For the text-containing cell, return its midpoint in (X, Y) coordinate format. 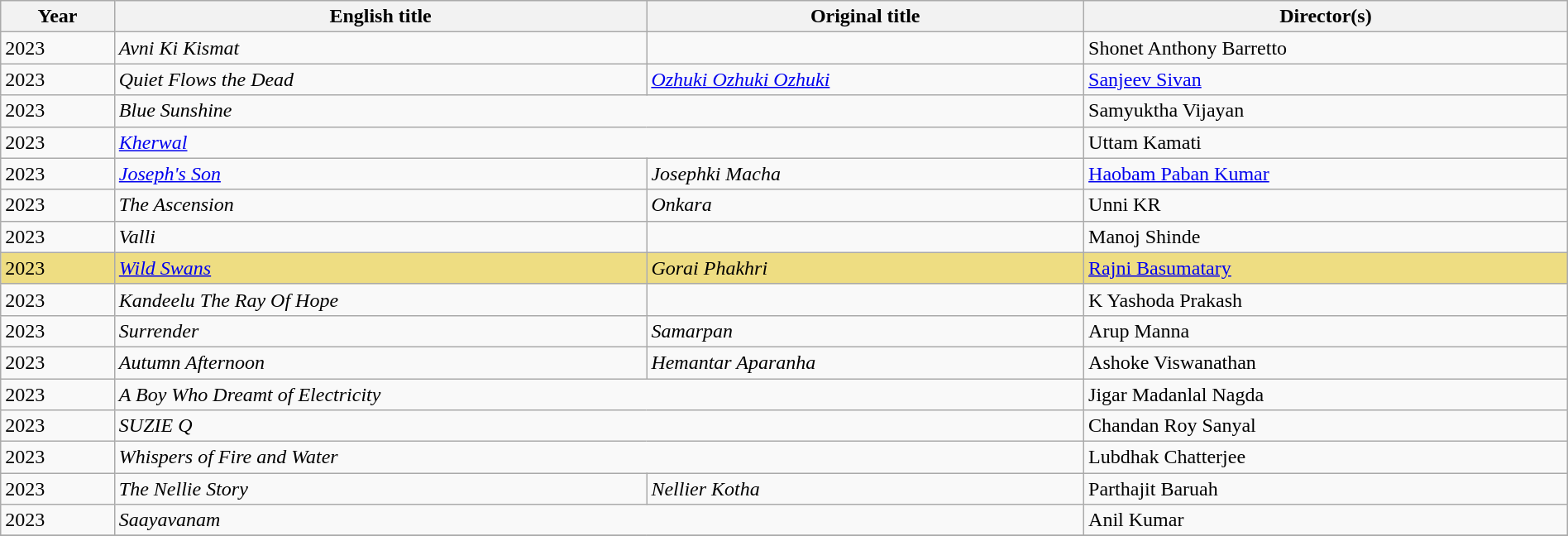
Arup Manna (1327, 331)
Rajni Basumatary (1327, 268)
English title (380, 17)
Parthajit Baruah (1327, 489)
Gorai Phakhri (865, 268)
Sanjeev Sivan (1327, 79)
Kandeelu The Ray Of Hope (380, 299)
Onkara (865, 205)
Samyuktha Vijayan (1327, 111)
Wild Swans (380, 268)
Josephki Macha (865, 174)
Quiet Flows the Dead (380, 79)
Unni KR (1327, 205)
A Boy Who Dreamt of Electricity (599, 395)
Blue Sunshine (599, 111)
Haobam Paban Kumar (1327, 174)
Lubdhak Chatterjee (1327, 457)
Shonet Anthony Barretto (1327, 48)
The Ascension (380, 205)
Director(s) (1327, 17)
Manoj Shinde (1327, 237)
Jigar Madanlal Nagda (1327, 395)
Autumn Afternoon (380, 362)
The Nellie Story (380, 489)
Original title (865, 17)
Hemantar Aparanha (865, 362)
Year (58, 17)
Whispers of Fire and Water (599, 457)
Ozhuki Ozhuki Ozhuki (865, 79)
Nellier Kotha (865, 489)
Saayavanam (599, 520)
Surrender (380, 331)
Anil Kumar (1327, 520)
Valli (380, 237)
Ashoke Viswanathan (1327, 362)
Samarpan (865, 331)
Avni Ki Kismat (380, 48)
K Yashoda Prakash (1327, 299)
SUZIE Q (599, 426)
Kherwal (599, 142)
Uttam Kamati (1327, 142)
Chandan Roy Sanyal (1327, 426)
Joseph's Son (380, 174)
